For the text-containing cell, return its midpoint in [x, y] coordinate format. 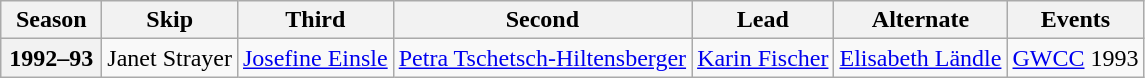
Josefine Einsle [315, 58]
Second [542, 20]
Events [1076, 20]
Elisabeth Ländle [920, 58]
Skip [170, 20]
Lead [763, 20]
Third [315, 20]
Season [52, 20]
Janet Strayer [170, 58]
Karin Fischer [763, 58]
GWCC 1993 [1076, 58]
Alternate [920, 20]
Petra Tschetsch-Hiltensberger [542, 58]
1992–93 [52, 58]
